From the cell containing the given text, extract its center point as (x, y) coordinate. 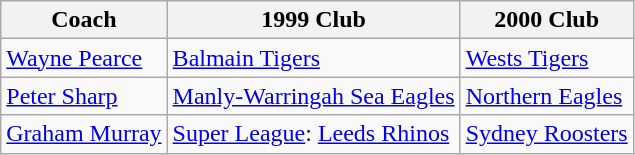
Peter Sharp (84, 96)
1999 Club (314, 20)
Graham Murray (84, 134)
Coach (84, 20)
Balmain Tigers (314, 58)
Super League: Leeds Rhinos (314, 134)
Sydney Roosters (546, 134)
Northern Eagles (546, 96)
Manly-Warringah Sea Eagles (314, 96)
Wayne Pearce (84, 58)
2000 Club (546, 20)
Wests Tigers (546, 58)
